Output the [X, Y] coordinate of the center of the cell containing the given text.  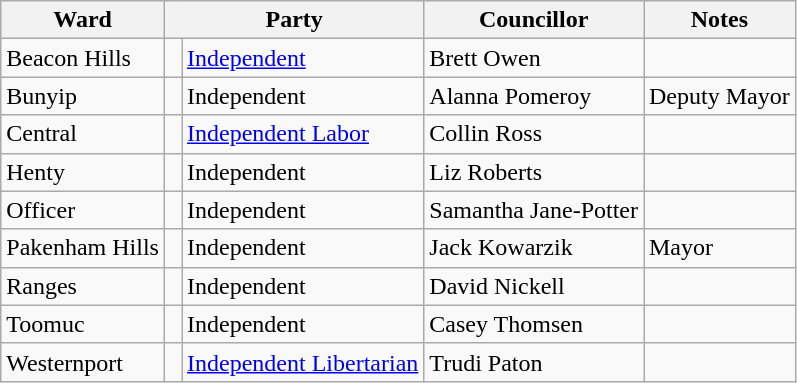
Jack Kowarzik [534, 248]
Alanna Pomeroy [534, 96]
Party [294, 20]
Ranges [83, 286]
Ward [83, 20]
Pakenham Hills [83, 248]
Independent Libertarian [303, 362]
Central [83, 134]
Councillor [534, 20]
Beacon Hills [83, 58]
Deputy Mayor [720, 96]
Officer [83, 210]
Henty [83, 172]
Brett Owen [534, 58]
Liz Roberts [534, 172]
Notes [720, 20]
Trudi Paton [534, 362]
Samantha Jane-Potter [534, 210]
Bunyip [83, 96]
Casey Thomsen [534, 324]
Independent Labor [303, 134]
Collin Ross [534, 134]
Mayor [720, 248]
David Nickell [534, 286]
Westernport [83, 362]
Toomuc [83, 324]
